Identify which cell holds the provided text, then report its [x, y] central coordinate. 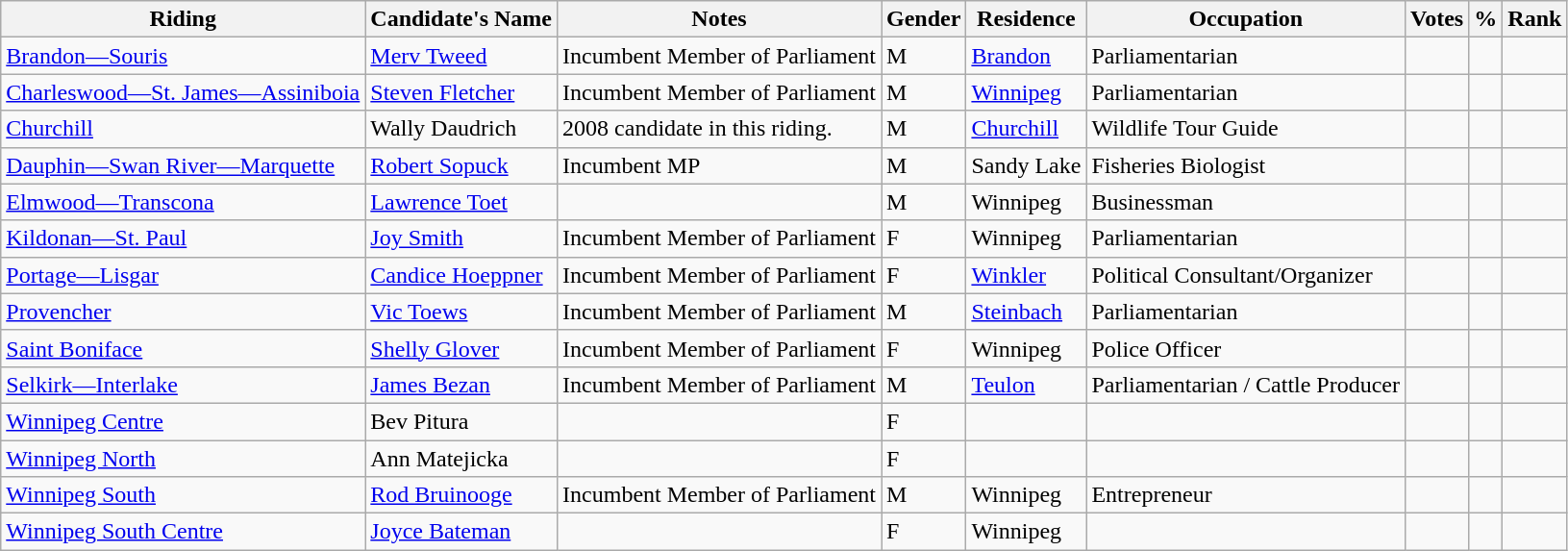
Winnipeg North [183, 459]
Joy Smith [461, 238]
Shelly Glover [461, 348]
Rank [1534, 19]
Saint Boniface [183, 348]
Selkirk—Interlake [183, 385]
Brandon [1027, 56]
% [1486, 19]
Parliamentarian / Cattle Producer [1246, 385]
Notes [719, 19]
Incumbent MP [719, 165]
James Bezan [461, 385]
Steven Fletcher [461, 92]
Elmwood—Transcona [183, 202]
Brandon—Souris [183, 56]
Businessman [1246, 202]
Dauphin—Swan River—Marquette [183, 165]
Vic Toews [461, 312]
Political Consultant/Organizer [1246, 275]
Joyce Bateman [461, 532]
Winnipeg South Centre [183, 532]
Fisheries Biologist [1246, 165]
Winnipeg Centre [183, 421]
Winkler [1027, 275]
Wally Daudrich [461, 129]
Occupation [1246, 19]
Merv Tweed [461, 56]
Riding [183, 19]
Sandy Lake [1027, 165]
2008 candidate in this riding. [719, 129]
Bev Pitura [461, 421]
Winnipeg South [183, 495]
Wildlife Tour Guide [1246, 129]
Police Officer [1246, 348]
Votes [1437, 19]
Gender [923, 19]
Charleswood—St. James—Assiniboia [183, 92]
Rod Bruinooge [461, 495]
Candice Hoeppner [461, 275]
Robert Sopuck [461, 165]
Portage—Lisgar [183, 275]
Residence [1027, 19]
Provencher [183, 312]
Steinbach [1027, 312]
Candidate's Name [461, 19]
Ann Matejicka [461, 459]
Teulon [1027, 385]
Entrepreneur [1246, 495]
Kildonan—St. Paul [183, 238]
Lawrence Toet [461, 202]
